Provide the [X, Y] coordinate of the cell's center where the given text is located.  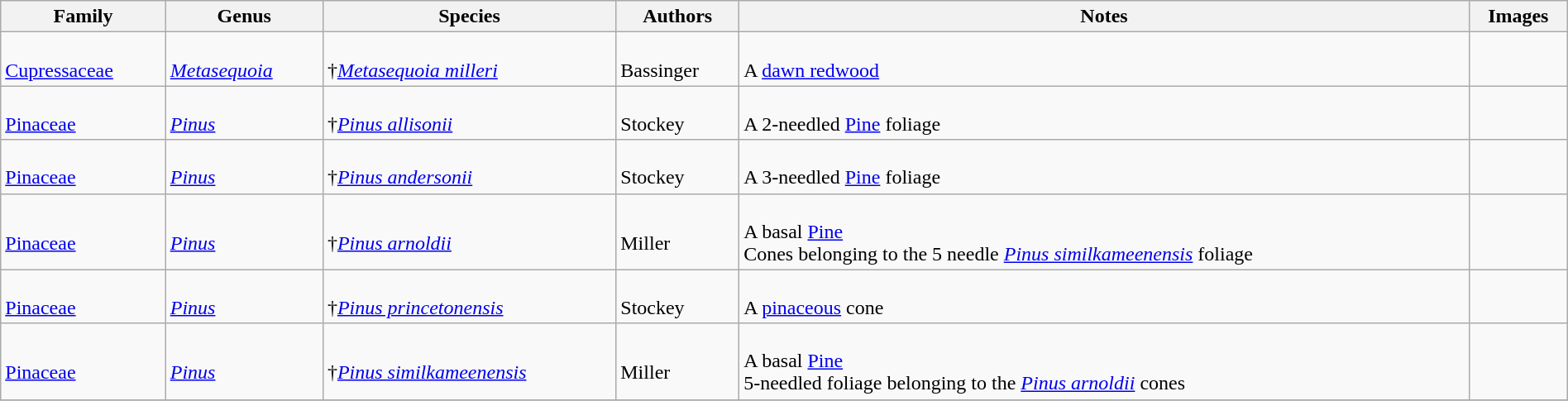
Cupressaceae [83, 60]
A pinaceous cone [1105, 296]
A 3-needled Pine foliage [1105, 167]
Metasequoia [244, 60]
†Metasequoia milleri [469, 60]
Species [469, 17]
A 2-needled Pine foliage [1105, 112]
Bassinger [678, 60]
Notes [1105, 17]
Family [83, 17]
A dawn redwood [1105, 60]
†Pinus andersonii [469, 167]
†Pinus similkameenensis [469, 361]
†Pinus allisonii [469, 112]
†Pinus princetonensis [469, 296]
Images [1518, 17]
A basal Pine 5-needled foliage belonging to the Pinus arnoldii cones [1105, 361]
Genus [244, 17]
A basal Pine Cones belonging to the 5 needle Pinus similkameenensis foliage [1105, 232]
Authors [678, 17]
†Pinus arnoldii [469, 232]
